Detect which cell encompasses the target text, then output its (X, Y) center coordinate. 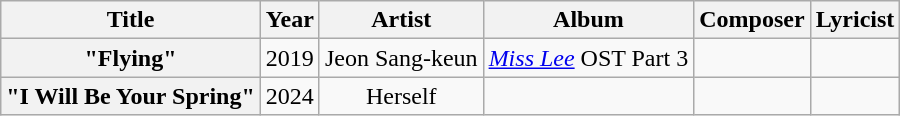
"Flying" (131, 58)
Artist (401, 20)
Year (290, 20)
Album (588, 20)
Miss Lee OST Part 3 (588, 58)
"I Will Be Your Spring" (131, 96)
Jeon Sang-keun (401, 58)
Composer (752, 20)
Lyricist (855, 20)
2019 (290, 58)
2024 (290, 96)
Herself (401, 96)
Title (131, 20)
